Search for the cell housing the specified text and yield its (X, Y) center coordinate. 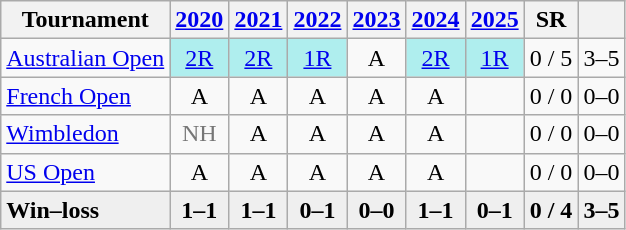
0 / 5 (551, 58)
2021 (258, 20)
2025 (494, 20)
Win–loss (86, 210)
2020 (200, 20)
French Open (86, 96)
NH (200, 134)
2022 (318, 20)
Australian Open (86, 58)
Tournament (86, 20)
0 / 4 (551, 210)
Wimbledon (86, 134)
2024 (436, 20)
SR (551, 20)
2023 (376, 20)
US Open (86, 172)
